Find where the given text appears and provide that cell's center as (X, Y) coordinate. 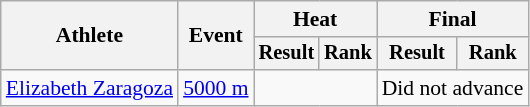
Final (453, 19)
5000 m (216, 88)
Heat (316, 19)
Event (216, 36)
Elizabeth Zaragoza (90, 88)
Athlete (90, 36)
Did not advance (453, 88)
